Provide the (x, y) coordinate of the cell's center where the given text is located.  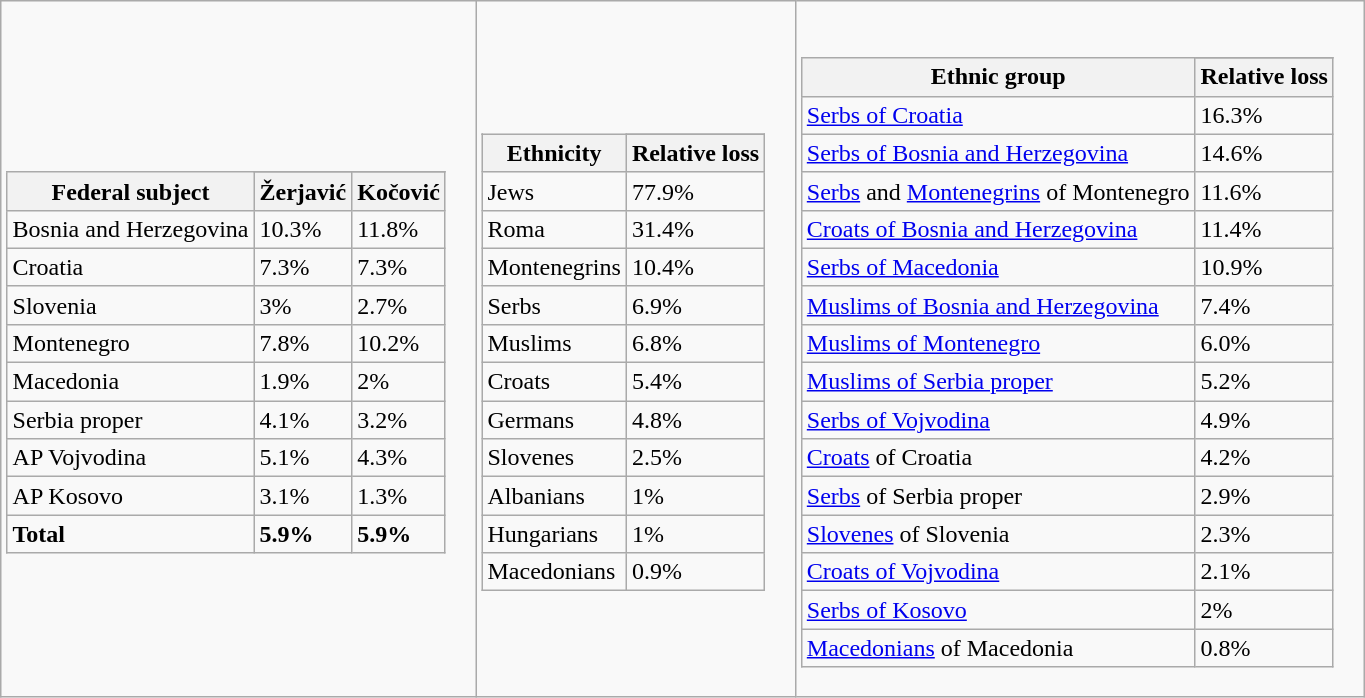
4.9% (1264, 420)
Muslims of Bosnia and Herzegovina (998, 305)
Bosnia and Herzegovina (130, 229)
4.8% (695, 420)
10.4% (695, 267)
1.9% (303, 382)
7.8% (303, 343)
Muslims (554, 343)
Jews (554, 191)
11.4% (1264, 229)
6.0% (1264, 343)
0.9% (695, 572)
14.6% (1264, 153)
11.6% (1264, 191)
Ethnicity (554, 153)
10.3% (303, 229)
Federal subject (130, 191)
6.9% (695, 305)
2.1% (1264, 572)
Croats of Vojvodina (998, 572)
3% (303, 305)
AP Vojvodina (130, 458)
4.1% (303, 420)
10.9% (1264, 267)
Macedonians (554, 572)
Serbia proper (130, 420)
Croatia (130, 267)
Montenegrins (554, 267)
Slovenia (130, 305)
2.9% (1264, 496)
0.8% (1264, 648)
77.9% (695, 191)
Serbs of Serbia proper (998, 496)
2.3% (1264, 534)
Germans (554, 420)
Croats of Bosnia and Herzegovina (998, 229)
2.5% (695, 458)
16.3% (1264, 115)
Muslims of Montenegro (998, 343)
11.8% (399, 229)
31.4% (695, 229)
Macedonia (130, 382)
Slovenes of Slovenia (998, 534)
5.4% (695, 382)
Serbs of Croatia (998, 115)
Ethnic group (998, 77)
Žerjavić (303, 191)
3.1% (303, 496)
Serbs (554, 305)
Serbs of Kosovo (998, 610)
5.1% (303, 458)
Total (130, 534)
Serbs and Montenegrins of Montenegro (998, 191)
Albanians (554, 496)
4.2% (1264, 458)
Macedonians of Macedonia (998, 648)
AP Kosovo (130, 496)
3.2% (399, 420)
6.8% (695, 343)
Hungarians (554, 534)
Croats of Croatia (998, 458)
10.2% (399, 343)
5.2% (1264, 382)
Montenegro (130, 343)
4.3% (399, 458)
7.4% (1264, 305)
Serbs of Bosnia and Herzegovina (998, 153)
Muslims of Serbia proper (998, 382)
Slovenes (554, 458)
Kočović (399, 191)
Croats (554, 382)
Roma (554, 229)
Serbs of Vojvodina (998, 420)
2.7% (399, 305)
1.3% (399, 496)
Serbs of Macedonia (998, 267)
